Identify which cell holds the provided text, then report its [x, y] central coordinate. 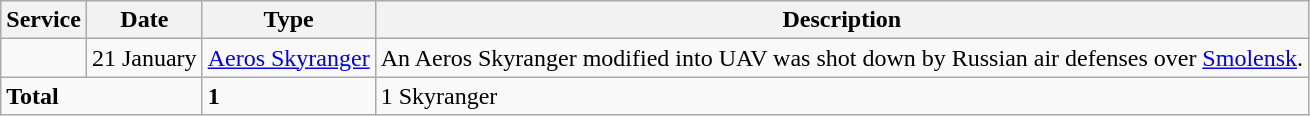
Total [102, 96]
1 [288, 96]
21 January [144, 58]
Description [842, 20]
Type [288, 20]
An Aeros Skyranger modified into UAV was shot down by Russian air defenses over Smolensk. [842, 58]
Aeros Skyranger [288, 58]
Date [144, 20]
1 Skyranger [842, 96]
Service [44, 20]
